Determine the (X, Y) coordinate at the center of the cell enclosing the given text.  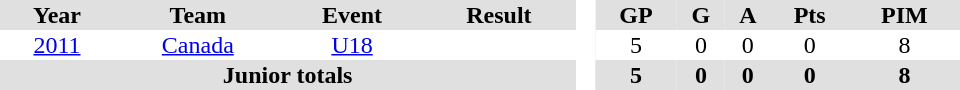
Year (57, 15)
G (701, 15)
Team (198, 15)
Junior totals (288, 75)
Event (352, 15)
GP (636, 15)
2011 (57, 45)
U18 (352, 45)
Pts (810, 15)
A (748, 15)
Result (498, 15)
Canada (198, 45)
PIM (904, 15)
